Locate the cell with the specified text and output its [x, y] center coordinate. 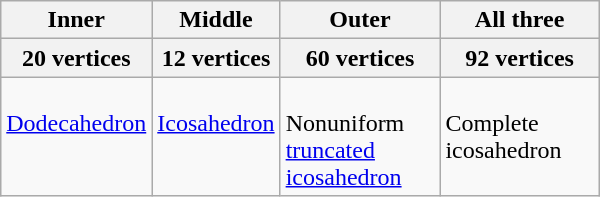
12 vertices [216, 58]
Complete icosahedron [520, 136]
Dodecahedron [76, 136]
All three [520, 20]
20 vertices [76, 58]
Nonuniformtruncated icosahedron [360, 136]
Middle [216, 20]
60 vertices [360, 58]
Inner [76, 20]
92 vertices [520, 58]
Outer [360, 20]
Icosahedron [216, 136]
